Extract the (x, y) coordinate from the center of the cell holding the provided text.  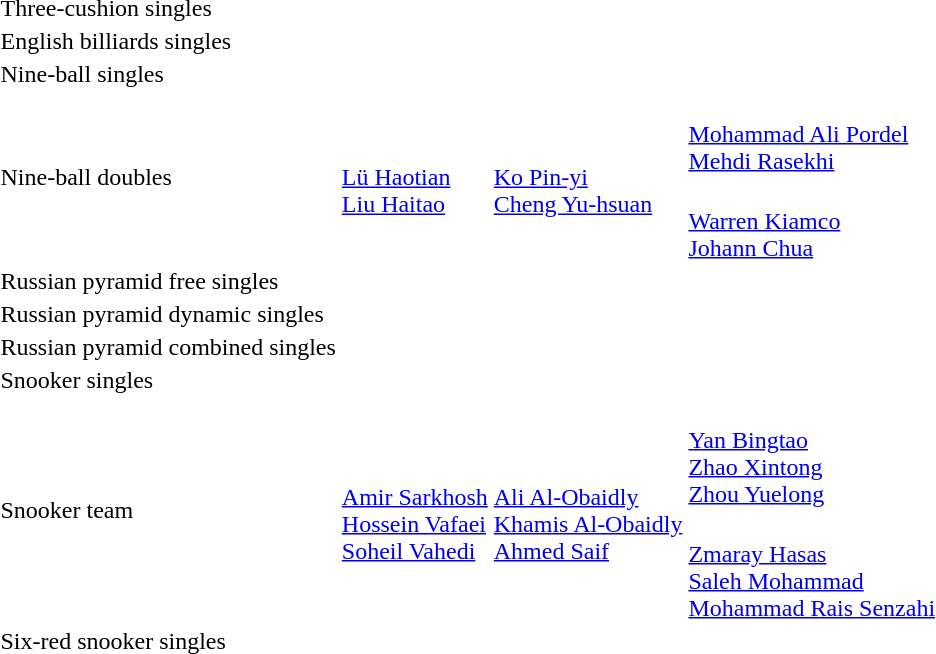
Amir SarkhoshHossein VafaeiSoheil Vahedi (414, 510)
Lü HaotianLiu Haitao (414, 178)
Ali Al-ObaidlyKhamis Al-ObaidlyAhmed Saif (588, 510)
Ko Pin-yiCheng Yu-hsuan (588, 178)
